For the text-containing cell, return its midpoint in [X, Y] coordinate format. 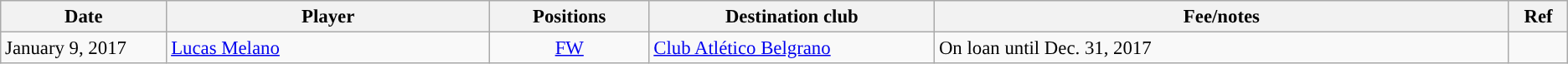
Lucas Melano [328, 48]
Club Atlético Belgrano [792, 48]
January 9, 2017 [84, 48]
FW [570, 48]
Positions [570, 17]
On loan until Dec. 31, 2017 [1222, 48]
Fee/notes [1222, 17]
Player [328, 17]
Destination club [792, 17]
Date [84, 17]
Ref [1538, 17]
